Find where the given text appears and provide that cell's center as (x, y) coordinate. 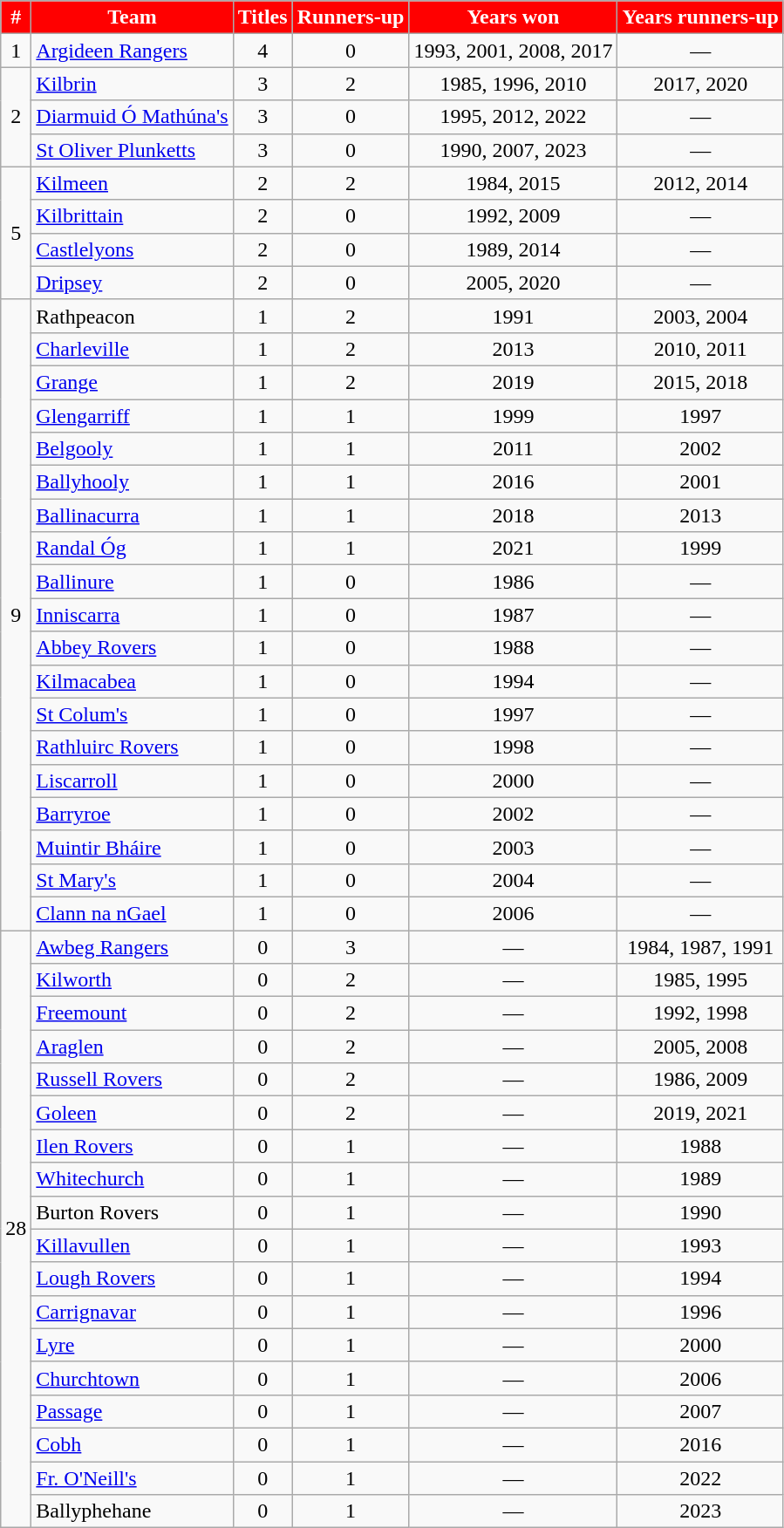
Araglen (133, 1047)
1987 (513, 615)
28 (16, 1228)
Killavullen (133, 1245)
2021 (513, 549)
Churchtown (133, 1378)
1998 (513, 747)
Years runners-up (700, 17)
# (16, 17)
1993 (700, 1245)
Randal Óg (133, 549)
2017, 2020 (700, 84)
Lough Rovers (133, 1279)
2019 (513, 382)
1995, 2012, 2022 (513, 117)
Barryroe (133, 814)
2007 (700, 1411)
1989 (700, 1179)
Argideen Rangers (133, 51)
Rathpeacon (133, 316)
Goleen (133, 1113)
Kilmacabea (133, 681)
Whitechurch (133, 1179)
2010, 2011 (700, 349)
Muintir Bháire (133, 847)
5 (16, 233)
Ilen Rovers (133, 1146)
9 (16, 614)
Castlelyons (133, 249)
2005, 2008 (700, 1047)
Fr. O'Neill's (133, 1478)
Cobh (133, 1444)
Dripsey (133, 283)
St Mary's (133, 880)
Ballinacurra (133, 515)
Titles (262, 17)
1990 (700, 1212)
Kilbrittain (133, 216)
2012, 2014 (700, 183)
Abbey Rovers (133, 648)
Carrignavar (133, 1312)
1992, 1998 (700, 1013)
2023 (700, 1511)
Liscarroll (133, 781)
1991 (513, 316)
Kilbrin (133, 84)
Burton Rovers (133, 1212)
Diarmuid Ó Mathúna's (133, 117)
2019, 2021 (700, 1113)
2015, 2018 (700, 382)
1984, 2015 (513, 183)
2004 (513, 880)
Russell Rovers (133, 1080)
1985, 1995 (700, 980)
Awbeg Rangers (133, 946)
St Colum's (133, 714)
Clann na nGael (133, 913)
1992, 2009 (513, 216)
Runners-up (351, 17)
Charleville (133, 349)
St Oliver Plunketts (133, 150)
1990, 2007, 2023 (513, 150)
Kilmeen (133, 183)
4 (262, 51)
1984, 1987, 1991 (700, 946)
Glengarriff (133, 416)
2005, 2020 (513, 283)
Grange (133, 382)
1996 (700, 1312)
Passage (133, 1411)
1985, 1996, 2010 (513, 84)
Rathluirc Rovers (133, 747)
Ballyhooly (133, 482)
Lyre (133, 1345)
2018 (513, 515)
Inniscarra (133, 615)
2003 (513, 847)
Team (133, 17)
Ballyphehane (133, 1511)
2022 (700, 1478)
2011 (513, 449)
1993, 2001, 2008, 2017 (513, 51)
1989, 2014 (513, 249)
Freemount (133, 1013)
Ballinure (133, 582)
1986, 2009 (700, 1080)
2001 (700, 482)
2003, 2004 (700, 316)
1986 (513, 582)
Belgooly (133, 449)
Kilworth (133, 980)
Years won (513, 17)
